Search for the cell housing the specified text and yield its (x, y) center coordinate. 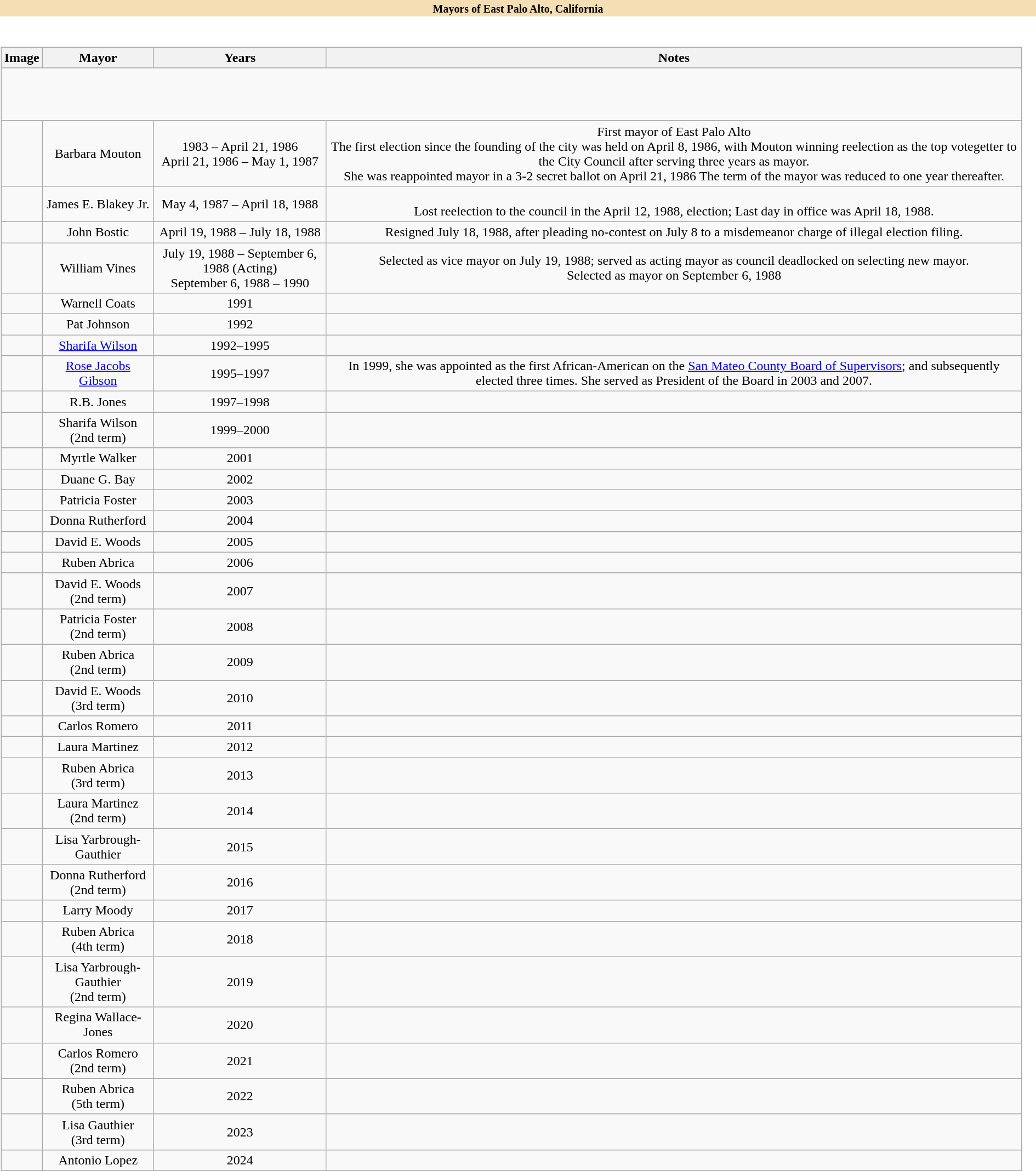
1983 – April 21, 1986April 21, 1986 – May 1, 1987 (240, 154)
Laura Martinez (98, 747)
Warnell Coats (98, 304)
1992 (240, 325)
Antonio Lopez (98, 1160)
Pat Johnson (98, 325)
Mayor (98, 58)
2005 (240, 542)
2002 (240, 479)
James E. Blakey Jr. (98, 204)
David E. Woods (2nd term) (98, 591)
2023 (240, 1132)
2018 (240, 939)
2016 (240, 883)
2006 (240, 562)
David E. Woods (3rd term) (98, 697)
Notes (674, 58)
2013 (240, 775)
2019 (240, 982)
Myrtle Walker (98, 458)
Mayors of East Palo Alto, California (518, 8)
Larry Moody (98, 911)
R.B. Jones (98, 402)
2014 (240, 811)
Patricia Foster (2nd term) (98, 626)
Ruben Abrica (98, 562)
Ruben Abrica (2nd term) (98, 662)
2020 (240, 1025)
2010 (240, 697)
Lisa Yarbrough-Gauthier (98, 846)
2007 (240, 591)
Ruben Abrica (5th term) (98, 1096)
2015 (240, 846)
2011 (240, 726)
1997–1998 (240, 402)
Sharifa Wilson (2nd term) (98, 430)
May 4, 1987 – April 18, 1988 (240, 204)
Ruben Abrica (4th term) (98, 939)
Carlos Romero (98, 726)
Lost reelection to the council in the April 12, 1988, election; Last day in office was April 18, 1988. (674, 204)
Laura Martinez (2nd term) (98, 811)
Selected as vice mayor on July 19, 1988; served as acting mayor as council deadlocked on selecting new mayor. Selected as mayor on September 6, 1988 (674, 268)
2024 (240, 1160)
John Bostic (98, 232)
Ruben Abrica (3rd term) (98, 775)
Donna Rutherford (98, 521)
2021 (240, 1060)
Lisa Yarbrough-Gauthier (2nd term) (98, 982)
1991 (240, 304)
Duane G. Bay (98, 479)
Resigned July 18, 1988, after pleading no-contest on July 8 to a misdemeanor charge of illegal election filing. (674, 232)
1995–1997 (240, 374)
Image (22, 58)
2022 (240, 1096)
2003 (240, 500)
2008 (240, 626)
2004 (240, 521)
Donna Rutherford (2nd term) (98, 883)
Barbara Mouton (98, 154)
July 19, 1988 – September 6, 1988 (Acting) September 6, 1988 – 1990 (240, 268)
Patricia Foster (98, 500)
1992–1995 (240, 345)
Carlos Romero (2nd term) (98, 1060)
2009 (240, 662)
2017 (240, 911)
Regina Wallace-Jones (98, 1025)
Sharifa Wilson (98, 345)
Rose Jacobs Gibson (98, 374)
2001 (240, 458)
April 19, 1988 – July 18, 1988 (240, 232)
1999–2000 (240, 430)
David E. Woods (98, 542)
2012 (240, 747)
Lisa Gauthier (3rd term) (98, 1132)
Years (240, 58)
William Vines (98, 268)
